Capture the cell that displays the provided text and extract its [X, Y] central coordinate. 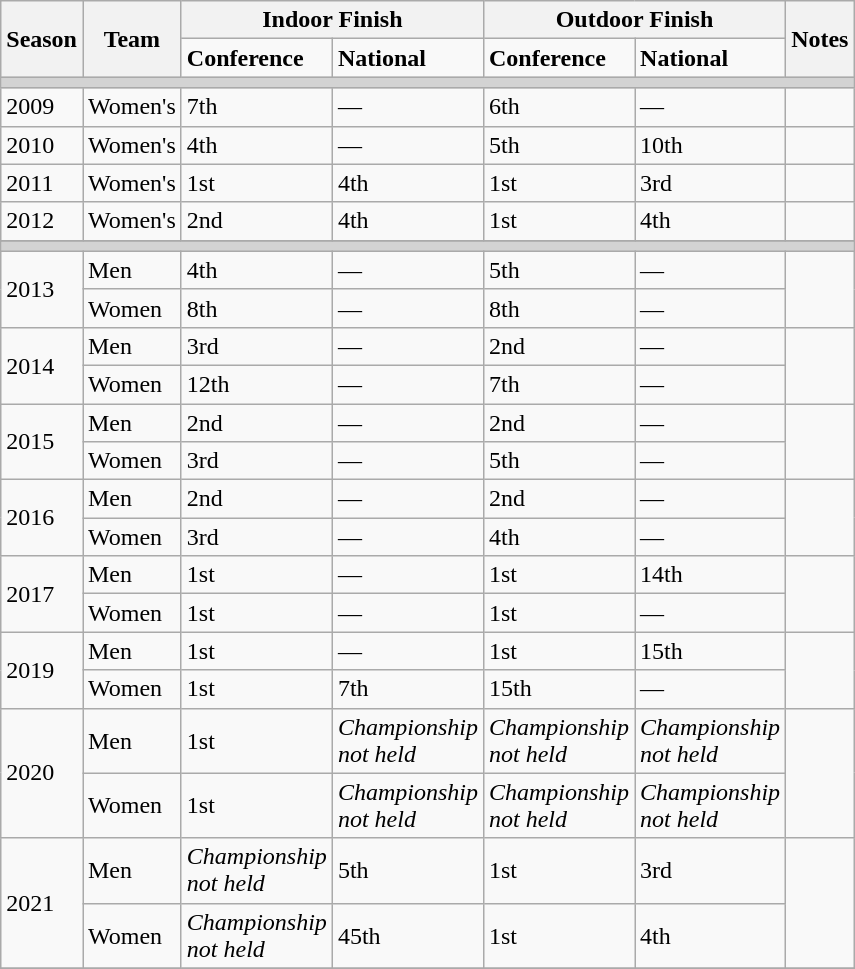
Indoor Finish [332, 20]
2014 [42, 365]
45th [408, 936]
Team [132, 39]
12th [256, 384]
2021 [42, 903]
2011 [42, 183]
2019 [42, 670]
2009 [42, 107]
2016 [42, 518]
2010 [42, 145]
2015 [42, 442]
Season [42, 39]
6th [558, 107]
10th [710, 145]
2020 [42, 773]
2012 [42, 221]
Notes [820, 39]
2013 [42, 289]
Outdoor Finish [634, 20]
14th [710, 575]
2017 [42, 594]
